Determine the [x, y] coordinate at the center of the cell enclosing the given text.  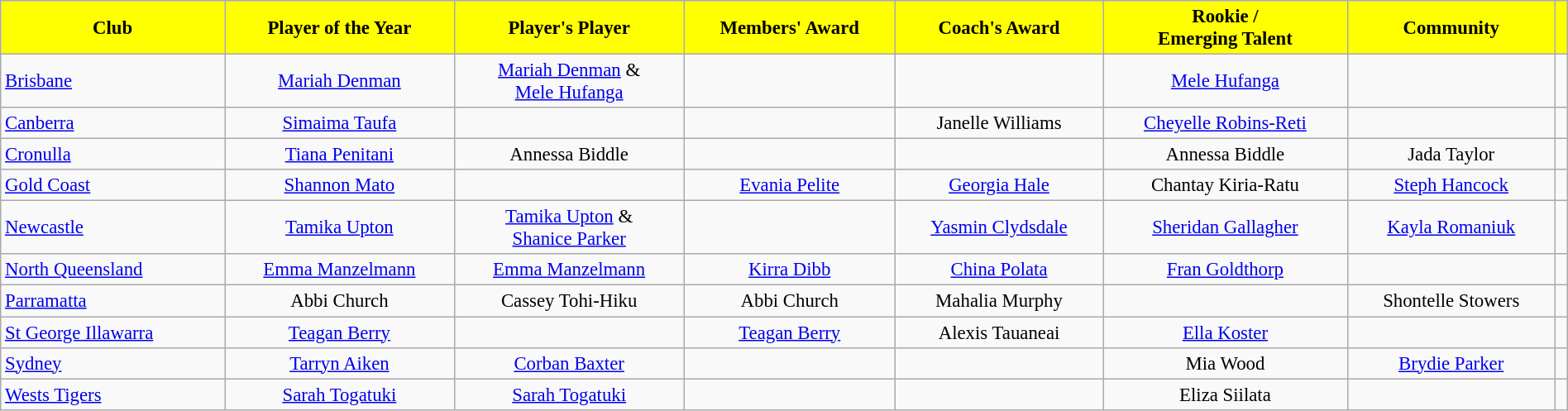
Tiana Penitani [340, 155]
Player's Player [569, 28]
Gold Coast [112, 185]
Members' Award [789, 28]
Shontelle Stowers [1451, 301]
Mariah Denman [340, 81]
Parramatta [112, 301]
Canberra [112, 123]
Chantay Kiria-Ratu [1226, 185]
Kayla Romaniuk [1451, 228]
Eliza Siilata [1226, 394]
Coach's Award [999, 28]
Mahalia Murphy [999, 301]
Brisbane [112, 81]
Steph Hancock [1451, 185]
North Queensland [112, 270]
Mariah Denman & Mele Hufanga [569, 81]
Tarryn Aiken [340, 363]
Janelle Williams [999, 123]
Sydney [112, 363]
Sheridan Gallagher [1226, 228]
Mele Hufanga [1226, 81]
Cassey Tohi-Hiku [569, 301]
Evania Pelite [789, 185]
Fran Goldthorp [1226, 270]
Player of the Year [340, 28]
Newcastle [112, 228]
Club [112, 28]
Georgia Hale [999, 185]
Wests Tigers [112, 394]
St George Illawarra [112, 332]
Ella Koster [1226, 332]
Simaima Taufa [340, 123]
Rookie / Emerging Talent [1226, 28]
China Polata [999, 270]
Cheyelle Robins-Reti [1226, 123]
Yasmin Clydsdale [999, 228]
Brydie Parker [1451, 363]
Cronulla [112, 155]
Kirra Dibb [789, 270]
Tamika Upton & Shanice Parker [569, 228]
Corban Baxter [569, 363]
Community [1451, 28]
Mia Wood [1226, 363]
Shannon Mato [340, 185]
Jada Taylor [1451, 155]
Alexis Tauaneai [999, 332]
Tamika Upton [340, 228]
